Detect which cell encompasses the target text, then output its (X, Y) center coordinate. 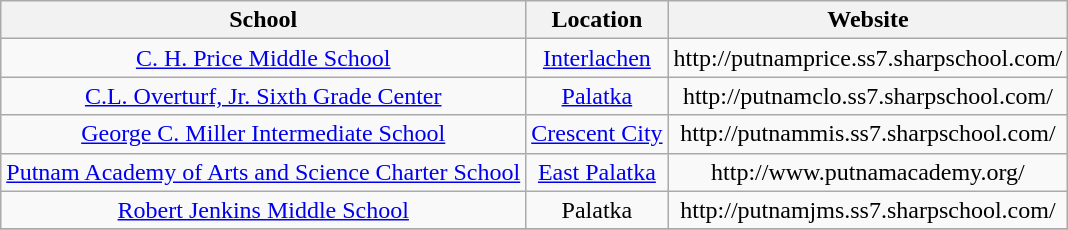
George C. Miller Intermediate School (264, 134)
Interlachen (597, 58)
http://www.putnamacademy.org/ (868, 172)
http://putnamclo.ss7.sharpschool.com/ (868, 96)
C.L. Overturf, Jr. Sixth Grade Center (264, 96)
http://putnamjms.ss7.sharpschool.com/ (868, 210)
Robert Jenkins Middle School (264, 210)
Website (868, 20)
Location (597, 20)
East Palatka (597, 172)
School (264, 20)
C. H. Price Middle School (264, 58)
Putnam Academy of Arts and Science Charter School (264, 172)
http://putnammis.ss7.sharpschool.com/ (868, 134)
http://putnamprice.ss7.sharpschool.com/ (868, 58)
Crescent City (597, 134)
